Provide the (x, y) coordinate of the cell's center where the given text is located.  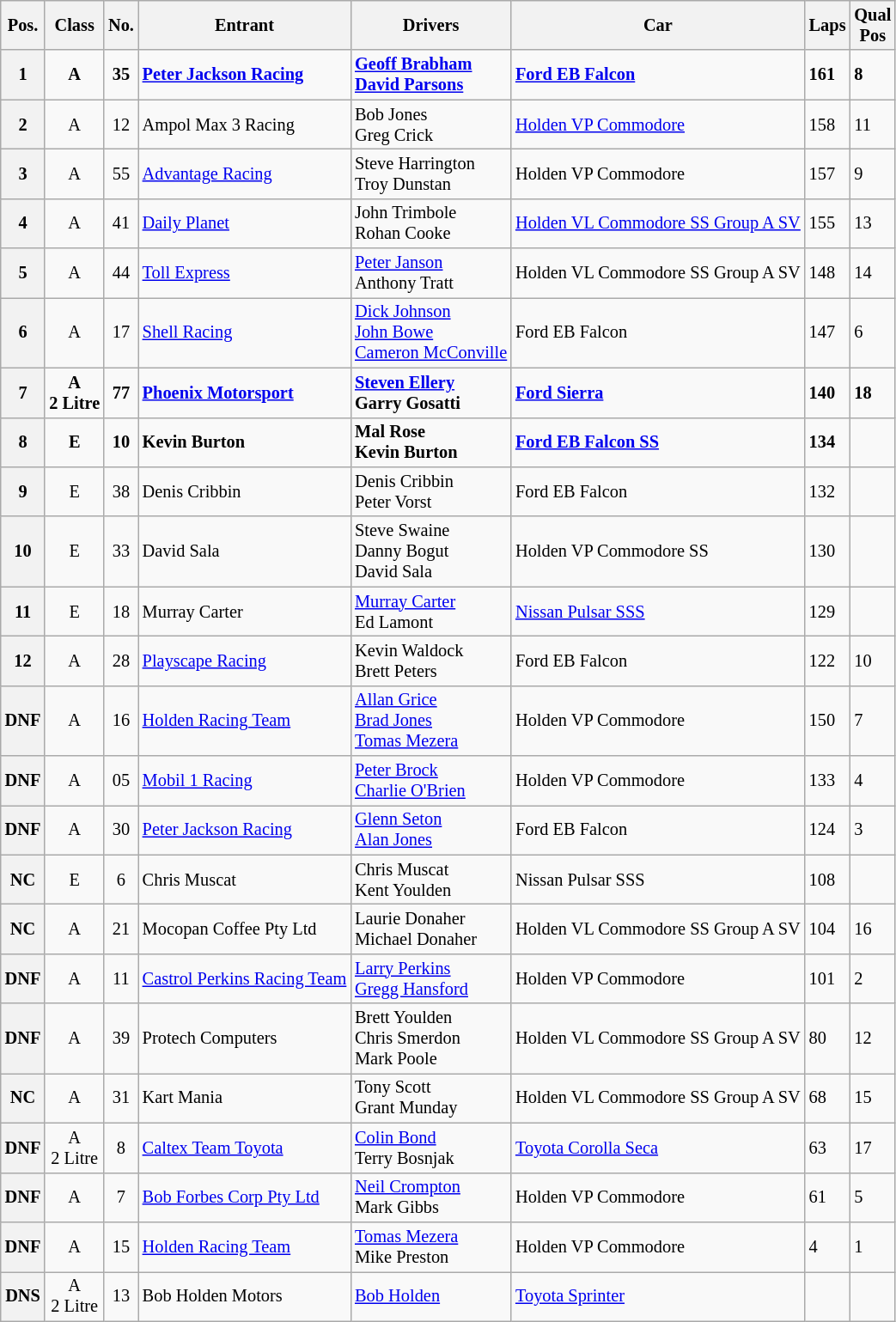
DNS (23, 1296)
Phoenix Motorsport (244, 393)
68 (828, 1098)
33 (121, 551)
Toyota Sprinter (658, 1296)
Holden VP Commodore SS (658, 551)
133 (828, 781)
Brett Youlden Chris Smerdon Mark Poole (431, 1039)
101 (828, 978)
Class (74, 25)
Entrant (244, 25)
Mal Rose Kevin Burton (431, 442)
124 (828, 830)
Denis Cribbin (244, 491)
104 (828, 929)
61 (828, 1197)
Laurie Donaher Michael Donaher (431, 929)
Dick Johnson John Bowe Cameron McConville (431, 332)
Geoff Brabham David Parsons (431, 75)
Chris Muscat Kent Youlden (431, 880)
Ford EB Falcon SS (658, 442)
Toll Express (244, 273)
Murray Carter (244, 612)
Mocopan Coffee Pty Ltd (244, 929)
Advantage Racing (244, 174)
44 (121, 273)
Allan Grice Brad Jones Tomas Mezera (431, 721)
55 (121, 174)
155 (828, 223)
Steve Swaine Danny Bogut David Sala (431, 551)
QualPos (873, 25)
Caltex Team Toyota (244, 1148)
Laps (828, 25)
158 (828, 125)
14 (873, 273)
Bob Holden (431, 1296)
Neil Crompton Mark Gibbs (431, 1197)
35 (121, 75)
Bob Jones Greg Crick (431, 125)
Glenn Seton Alan Jones (431, 830)
Colin Bond Terry Bosnjak (431, 1148)
122 (828, 661)
108 (828, 880)
Ampol Max 3 Racing (244, 125)
Denis Cribbin Peter Vorst (431, 491)
129 (828, 612)
Chris Muscat (244, 880)
Daily Planet (244, 223)
Peter Janson Anthony Tratt (431, 273)
Car (658, 25)
38 (121, 491)
63 (828, 1148)
Playscape Racing (244, 661)
Peter Brock Charlie O'Brien (431, 781)
Larry Perkins Gregg Hansford (431, 978)
Steve Harrington Troy Dunstan (431, 174)
41 (121, 223)
Castrol Perkins Racing Team (244, 978)
140 (828, 393)
31 (121, 1098)
Bob Forbes Corp Pty Ltd (244, 1197)
Steven Ellery Garry Gosatti (431, 393)
John Trimbole Rohan Cooke (431, 223)
77 (121, 393)
David Sala (244, 551)
05 (121, 781)
Pos. (23, 25)
Shell Racing (244, 332)
Kevin Burton (244, 442)
Ford Sierra (658, 393)
21 (121, 929)
134 (828, 442)
132 (828, 491)
Murray Carter Ed Lamont (431, 612)
39 (121, 1039)
Kevin Waldock Brett Peters (431, 661)
Protech Computers (244, 1039)
Bob Holden Motors (244, 1296)
Tony Scott Grant Munday (431, 1098)
130 (828, 551)
148 (828, 273)
Tomas Mezera Mike Preston (431, 1246)
Mobil 1 Racing (244, 781)
157 (828, 174)
Drivers (431, 25)
28 (121, 661)
30 (121, 830)
No. (121, 25)
147 (828, 332)
150 (828, 721)
80 (828, 1039)
161 (828, 75)
Toyota Corolla Seca (658, 1148)
Kart Mania (244, 1098)
